Scan for the cell matching the given text and deliver its [X, Y] coordinate at center. 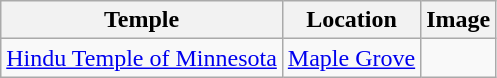
Image [458, 20]
Temple [142, 20]
Location [351, 20]
Hindu Temple of Minnesota [142, 58]
Maple Grove [351, 58]
